Pinpoint the cell where the given text exists, returning its (X, Y) midpoint coordinate. 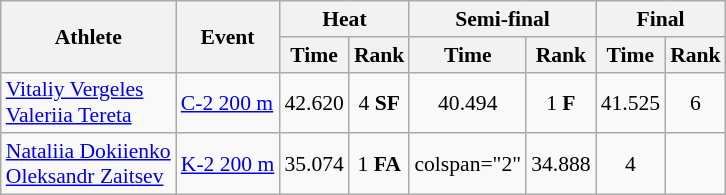
Event (228, 36)
K-2 200 m (228, 164)
41.525 (630, 102)
Final (661, 19)
4 SF (380, 102)
40.494 (468, 102)
C-2 200 m (228, 102)
colspan="2" (468, 164)
35.074 (314, 164)
Semi-final (502, 19)
4 (630, 164)
6 (696, 102)
Vitaliy VergelesValeriia Tereta (88, 102)
42.620 (314, 102)
34.888 (560, 164)
Heat (344, 19)
1 FA (380, 164)
Athlete (88, 36)
1 F (560, 102)
Nataliia DokiienkoOleksandr Zaitsev (88, 164)
